Pinpoint the cell where the given text exists, returning its (x, y) midpoint coordinate. 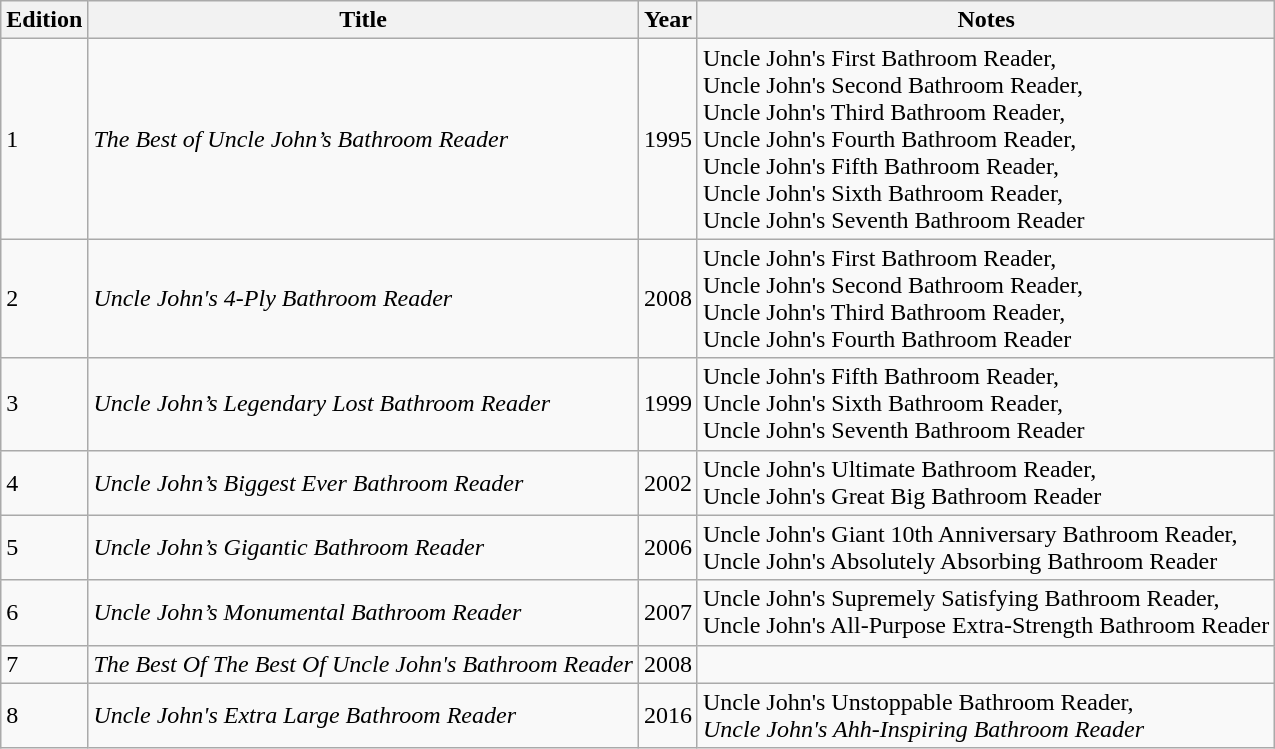
3 (44, 404)
Uncle John's Fifth Bathroom Reader, Uncle John's Sixth Bathroom Reader, Uncle John's Seventh Bathroom Reader (986, 404)
Uncle John's First Bathroom Reader, Uncle John's Second Bathroom Reader, Uncle John's Third Bathroom Reader, Uncle John's Fourth Bathroom Reader (986, 298)
7 (44, 664)
Uncle John’s Gigantic Bathroom Reader (364, 548)
2006 (668, 548)
Uncle John's Unstoppable Bathroom Reader,Uncle John's Ahh-Inspiring Bathroom Reader (986, 716)
Uncle John's Ultimate Bathroom Reader, Uncle John's Great Big Bathroom Reader (986, 482)
4 (44, 482)
Uncle John's Giant 10th Anniversary Bathroom Reader, Uncle John's Absolutely Absorbing Bathroom Reader (986, 548)
2007 (668, 612)
Uncle John's Extra Large Bathroom Reader (364, 716)
Uncle John's 4-Ply Bathroom Reader (364, 298)
Year (668, 20)
Title (364, 20)
8 (44, 716)
Uncle John’s Monumental Bathroom Reader (364, 612)
Notes (986, 20)
2002 (668, 482)
2 (44, 298)
1 (44, 139)
The Best of Uncle John’s Bathroom Reader (364, 139)
Uncle John’s Legendary Lost Bathroom Reader (364, 404)
Edition (44, 20)
2016 (668, 716)
5 (44, 548)
The Best Of The Best Of Uncle John's Bathroom Reader (364, 664)
Uncle John's Supremely Satisfying Bathroom Reader, Uncle John's All-Purpose Extra-Strength Bathroom Reader (986, 612)
6 (44, 612)
Uncle John’s Biggest Ever Bathroom Reader (364, 482)
1995 (668, 139)
1999 (668, 404)
